Determine the [X, Y] coordinate at the center of the cell enclosing the given text.  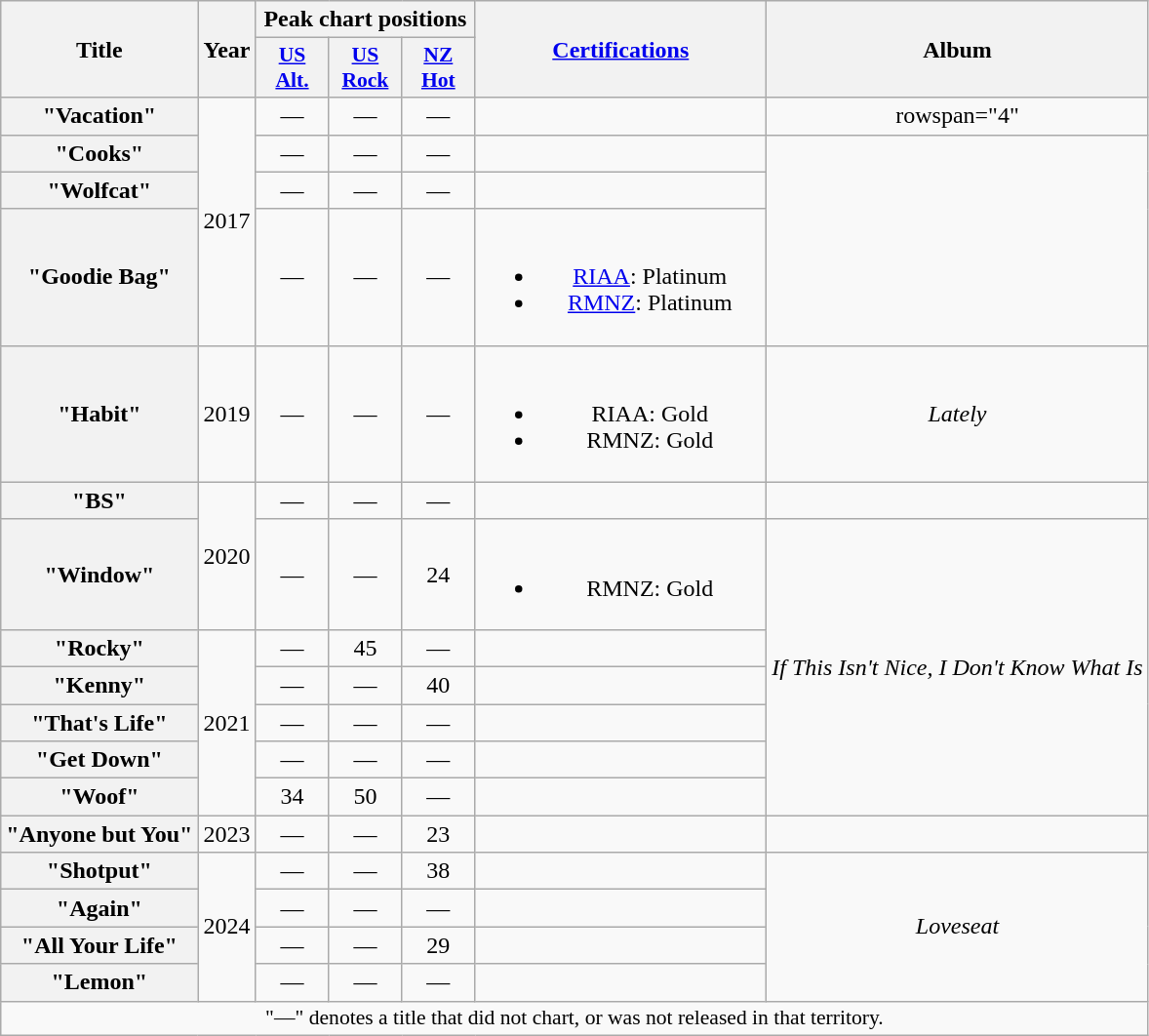
23 [439, 834]
2017 [226, 221]
"Window" [99, 574]
"Lemon" [99, 982]
"Rocky" [99, 648]
50 [365, 797]
Title [99, 49]
Certifications [620, 49]
USAlt. [293, 68]
"Cooks" [99, 153]
"—" denotes a title that did not chart, or was not released in that territory. [574, 1018]
Lately [958, 414]
USRock [365, 68]
"Anyone but You" [99, 834]
2020 [226, 556]
2021 [226, 722]
"Habit" [99, 414]
RIAA: PlatinumRMNZ: Platinum [620, 277]
If This Isn't Nice, I Don't Know What Is [958, 667]
"Vacation" [99, 116]
"Goodie Bag" [99, 277]
29 [439, 945]
"Shotput" [99, 871]
"Get Down" [99, 760]
NZHot [439, 68]
"Kenny" [99, 685]
34 [293, 797]
rowspan="4" [958, 116]
Album [958, 49]
"Again" [99, 908]
RMNZ: Gold [620, 574]
"Woof" [99, 797]
45 [365, 648]
2023 [226, 834]
24 [439, 574]
"BS" [99, 500]
2024 [226, 927]
"That's Life" [99, 723]
2019 [226, 414]
38 [439, 871]
Loveseat [958, 927]
"All Your Life" [99, 945]
RIAA: GoldRMNZ: Gold [620, 414]
40 [439, 685]
Year [226, 49]
"Wolfcat" [99, 190]
Peak chart positions [365, 20]
